Output the [X, Y] coordinate of the center of the cell containing the given text.  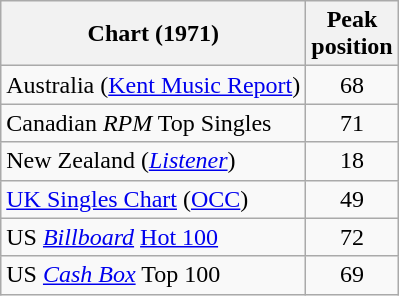
US Billboard Hot 100 [154, 237]
68 [352, 85]
New Zealand (Listener) [154, 161]
71 [352, 123]
UK Singles Chart (OCC) [154, 199]
US Cash Box Top 100 [154, 275]
49 [352, 199]
18 [352, 161]
69 [352, 275]
Australia (Kent Music Report) [154, 85]
72 [352, 237]
Peakposition [352, 34]
Canadian RPM Top Singles [154, 123]
Chart (1971) [154, 34]
